Identify which cell holds the provided text, then report its [X, Y] central coordinate. 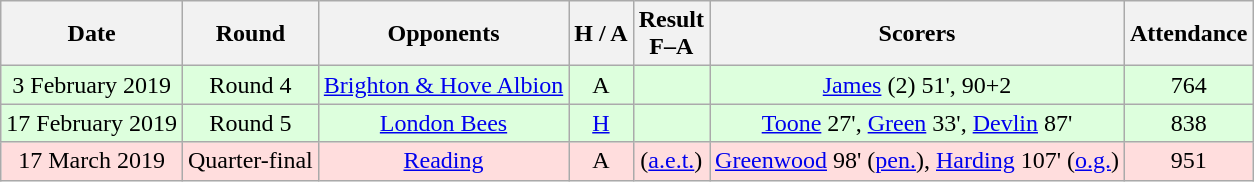
Quarter-final [250, 161]
951 [1189, 161]
London Bees [443, 123]
Scorers [918, 34]
764 [1189, 85]
James (2) 51', 90+2 [918, 85]
Greenwood 98' (pen.), Harding 107' (o.g.) [918, 161]
3 February 2019 [92, 85]
ResultF–A [671, 34]
17 February 2019 [92, 123]
Toone 27', Green 33', Devlin 87' [918, 123]
Round 4 [250, 85]
(a.e.t.) [671, 161]
838 [1189, 123]
Date [92, 34]
Brighton & Hove Albion [443, 85]
Opponents [443, 34]
Attendance [1189, 34]
H [601, 123]
Round 5 [250, 123]
Round [250, 34]
17 March 2019 [92, 161]
H / A [601, 34]
Reading [443, 161]
